For the text-containing cell, return its midpoint in (x, y) coordinate format. 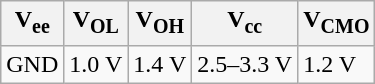
1.2 V (336, 64)
Vee (32, 23)
1.4 V (160, 64)
VOL (96, 23)
GND (32, 64)
VOH (160, 23)
VCMO (336, 23)
2.5–3.3 V (245, 64)
1.0 V (96, 64)
Vcc (245, 23)
